Extract the (x, y) coordinate from the center of the cell holding the provided text.  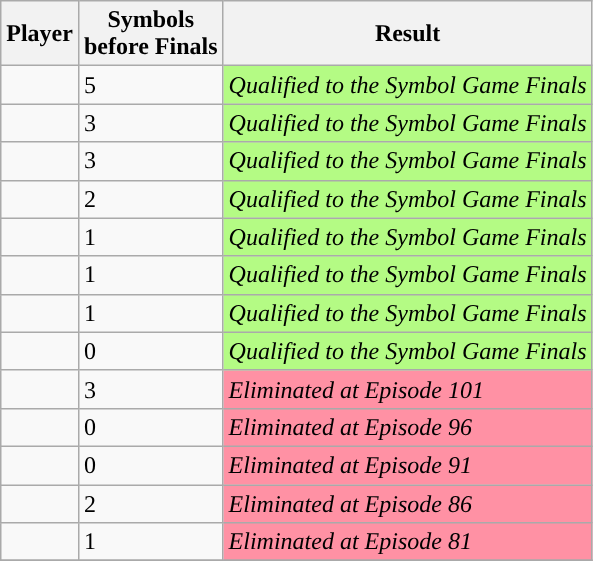
Eliminated at Episode 91 (408, 465)
5 (150, 85)
Eliminated at Episode 86 (408, 503)
Result (408, 34)
Player (40, 34)
Eliminated at Episode 81 (408, 542)
Symbols before Finals (150, 34)
Eliminated at Episode 96 (408, 427)
Eliminated at Episode 101 (408, 389)
